Determine the (X, Y) coordinate at the center of the cell enclosing the given text.  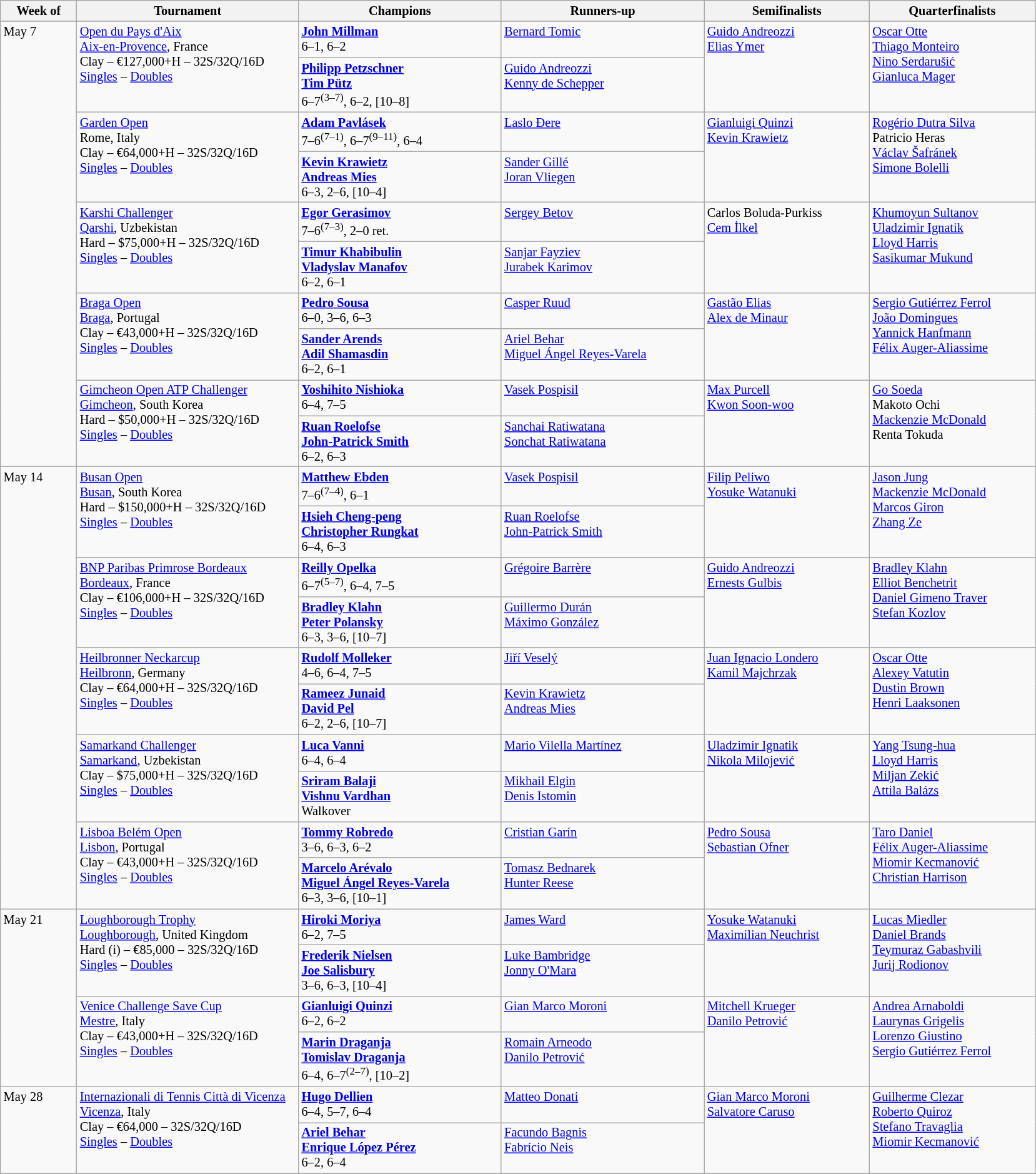
Guilherme Clezar Roberto Quiroz Stefano Travaglia Miomir Kecmanović (952, 1130)
Heilbronner NeckarcupHeilbronn, Germany Clay – €64,000+H – 32S/32Q/16DSingles – Doubles (187, 691)
Marcelo Arévalo Miguel Ángel Reyes-Varela6–3, 3–6, [10–1] (400, 883)
Philipp Petzschner Tim Pütz6–7(3–7), 6–2, [10–8] (400, 85)
Jason Jung Mackenzie McDonald Marcos Giron Zhang Ze (952, 511)
Go Soeda Makoto Ochi Mackenzie McDonald Renta Tokuda (952, 423)
Matteo Donati (602, 1105)
Sriram Balaji Vishnu VardhanWalkover (400, 796)
Loughborough TrophyLoughborough, United Kingdom Hard (i) – €85,000 – 32S/32Q/16DSingles – Doubles (187, 953)
Luke Bambridge Jonny O'Mara (602, 970)
Venice Challenge Save CupMestre, Italy Clay – €43,000+H – 32S/32Q/16DSingles – Doubles (187, 1041)
James Ward (602, 927)
Cristian Garín (602, 840)
Oscar Otte Thiago Monteiro Nino Serdarušić Gianluca Mager (952, 66)
Mitchell Krueger Danilo Petrović (787, 1041)
Busan OpenBusan, South Korea Hard – $150,000+H – 32S/32Q/16DSingles – Doubles (187, 511)
Samarkand ChallengerSamarkand, Uzbekistan Clay – $75,000+H – 32S/32Q/16DSingles – Doubles (187, 778)
Andrea Arnaboldi Laurynas Grigelis Lorenzo Giustino Sergio Gutiérrez Ferrol (952, 1041)
Ruan Roelofse John-Patrick Smith6–2, 6–3 (400, 441)
Marin Draganja Tomislav Draganja6–4, 6–7(2–7), [10–2] (400, 1059)
Sanjar Fayziev Jurabek Karimov (602, 267)
Guillermo Durán Máximo González (602, 622)
Romain Arneodo Danilo Petrović (602, 1059)
Oscar Otte Alexey Vatutin Dustin Brown Henri Laaksonen (952, 691)
Adam Pavlásek7–6(7–1), 6–7(9–11), 6–4 (400, 131)
Ariel Behar Miguel Ángel Reyes-Varela (602, 354)
Sergio Gutiérrez Ferrol João Domingues Yannick Hanfmann Félix Auger-Aliassime (952, 336)
Gianluigi Quinzi Kevin Krawietz (787, 158)
Sergey Betov (602, 221)
Runners-up (602, 11)
Gimcheon Open ATP ChallengerGimcheon, South Korea Hard – $50,000+H – 32S/32Q/16DSingles – Doubles (187, 423)
Pedro Sousa6–0, 3–6, 6–3 (400, 311)
Kevin Krawietz Andreas Mies6–3, 2–6, [10–4] (400, 177)
Lisboa Belém OpenLisbon, Portugal Clay – €43,000+H – 32S/32Q/16DSingles – Doubles (187, 865)
Egor Gerasimov7–6(7–3), 2–0 ret. (400, 221)
Mario Vilella Martínez (602, 753)
Ruan Roelofse John-Patrick Smith (602, 531)
Max Purcell Kwon Soon-woo (787, 423)
Facundo Bagnis Fabrício Neis (602, 1148)
Uladzimir Ignatik Nikola Milojević (787, 778)
Frederik Nielsen Joe Salisbury3–6, 6–3, [10–4] (400, 970)
Timur Khabibulin Vladyslav Manafov6–2, 6–1 (400, 267)
Rudolf Molleker4–6, 6–4, 7–5 (400, 666)
Carlos Boluda-Purkiss Cem İlkel (787, 248)
Juan Ignacio Londero Kamil Majchrzak (787, 691)
Rameez Junaid David Pel6–2, 2–6, [10–7] (400, 709)
May 7 (39, 244)
Hsieh Cheng-peng Christopher Rungkat6–4, 6–3 (400, 531)
Bradley Klahn Elliot Benchetrit Daniel Gimeno Traver Stefan Kozlov (952, 603)
Grégoire Barrère (602, 576)
Gastão Elias Alex de Minaur (787, 336)
Karshi ChallengerQarshi, Uzbekistan Hard – $75,000+H – 32S/32Q/16DSingles – Doubles (187, 248)
Gian Marco Moroni Salvatore Caruso (787, 1130)
Tomasz Bednarek Hunter Reese (602, 883)
Guido Andreozzi Kenny de Schepper (602, 85)
Filip Peliwo Yosuke Watanuki (787, 511)
Pedro Sousa Sebastian Ofner (787, 865)
Hugo Dellien6–4, 5–7, 6–4 (400, 1105)
Braga OpenBraga, Portugal Clay – €43,000+H – 32S/32Q/16DSingles – Doubles (187, 336)
Gian Marco Moroni (602, 1014)
Internazionali di Tennis Città di VicenzaVicenza, Italy Clay – €64,000 – 32S/32Q/16DSingles – Doubles (187, 1130)
Yosuke Watanuki Maximilian Neuchrist (787, 953)
Semifinalists (787, 11)
Luca Vanni6–4, 6–4 (400, 753)
May 21 (39, 998)
Taro Daniel Félix Auger-Aliassime Miomir Kecmanović Christian Harrison (952, 865)
Hiroki Moriya6–2, 7–5 (400, 927)
Ariel Behar Enrique López Pérez6–2, 6–4 (400, 1148)
Tournament (187, 11)
Yang Tsung-hua Lloyd Harris Miljan Zekić Attila Balázs (952, 778)
Casper Ruud (602, 311)
Sanchai Ratiwatana Sonchat Ratiwatana (602, 441)
Lucas Miedler Daniel Brands Teymuraz Gabashvili Jurij Rodionov (952, 953)
Week of (39, 11)
Sander Arends Adil Shamasdin6–2, 6–1 (400, 354)
Sander Gillé Joran Vliegen (602, 177)
Matthew Ebden7–6(7–4), 6–1 (400, 486)
Laslo Đere (602, 131)
Khumoyun Sultanov Uladzimir Ignatik Lloyd Harris Sasikumar Mukund (952, 248)
Kevin Krawietz Andreas Mies (602, 709)
Rogério Dutra Silva Patricio Heras Václav Šafránek Simone Bolelli (952, 158)
Quarterfinalists (952, 11)
John Millman6–1, 6–2 (400, 39)
Champions (400, 11)
Garden OpenRome, Italy Clay – €64,000+H – 32S/32Q/16DSingles – Doubles (187, 158)
Bradley Klahn Peter Polansky6–3, 3–6, [10–7] (400, 622)
Reilly Opelka6–7(5–7), 6–4, 7–5 (400, 576)
Tommy Robredo3–6, 6–3, 6–2 (400, 840)
May 28 (39, 1130)
Jiří Veselý (602, 666)
Gianluigi Quinzi6–2, 6–2 (400, 1014)
May 14 (39, 688)
Guido Andreozzi Ernests Gulbis (787, 603)
Yoshihito Nishioka6–4, 7–5 (400, 398)
Mikhail Elgin Denis Istomin (602, 796)
Guido Andreozzi Elias Ymer (787, 66)
BNP Paribas Primrose BordeauxBordeaux, France Clay – €106,000+H – 32S/32Q/16DSingles – Doubles (187, 603)
Bernard Tomic (602, 39)
Open du Pays d'AixAix-en-Provence, France Clay – €127,000+H – 32S/32Q/16DSingles – Doubles (187, 66)
